Provide the (X, Y) coordinate of the cell's center where the given text is located.  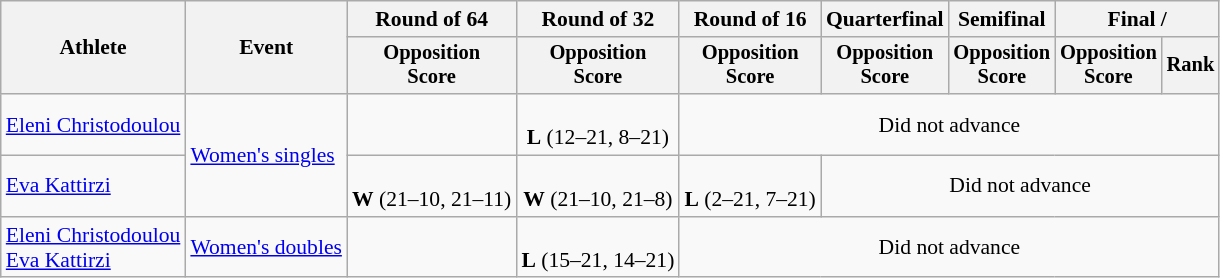
Round of 32 (598, 19)
Final / (1137, 19)
Eva Kattirzi (94, 186)
Athlete (94, 48)
Semifinal (1002, 19)
Women's doubles (266, 248)
Round of 64 (432, 19)
Eleni ChristodoulouEva Kattirzi (94, 248)
L (15–21, 14–21) (598, 248)
Round of 16 (750, 19)
Quarterfinal (885, 19)
Women's singles (266, 155)
W (21–10, 21–11) (432, 186)
L (2–21, 7–21) (750, 186)
W (21–10, 21–8) (598, 186)
Eleni Christodoulou (94, 124)
Rank (1191, 66)
Event (266, 48)
L (12–21, 8–21) (598, 124)
